Return the [X, Y] coordinate for the center point of the cell that contains the specified text.  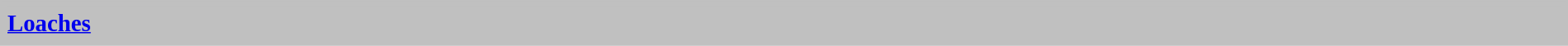
Loaches [784, 23]
